Search for the cell housing the specified text and yield its (X, Y) center coordinate. 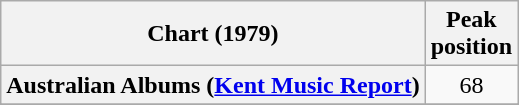
Chart (1979) (213, 34)
Australian Albums (Kent Music Report) (213, 85)
Peakposition (471, 34)
68 (471, 85)
